Locate the cell with the specified text and output its (X, Y) center coordinate. 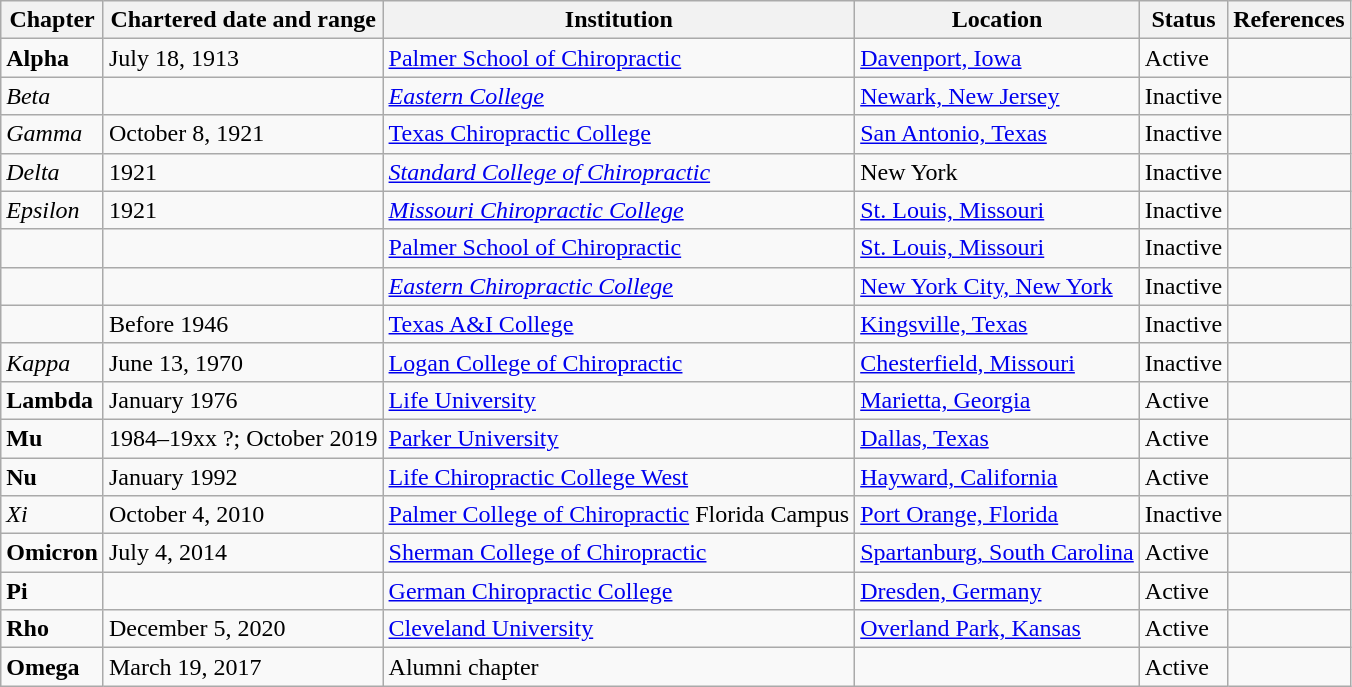
Lambda (52, 400)
Location (998, 20)
New York City, New York (998, 286)
Cleveland University (619, 629)
Hayward, California (998, 477)
Chapter (52, 20)
Parker University (619, 438)
Kappa (52, 362)
Life University (619, 400)
German Chiropractic College (619, 591)
Pi (52, 591)
Eastern College (619, 96)
San Antonio, Texas (998, 134)
Xi (52, 515)
July 18, 1913 (243, 58)
Palmer College of Chiropractic Florida Campus (619, 515)
January 1976 (243, 400)
Sherman College of Chiropractic (619, 553)
Overland Park, Kansas (998, 629)
Rho (52, 629)
Davenport, Iowa (998, 58)
Mu (52, 438)
New York (998, 172)
Spartanburg, South Carolina (998, 553)
Before 1946 (243, 324)
Institution (619, 20)
Delta (52, 172)
Alumni chapter (619, 667)
October 4, 2010 (243, 515)
Texas A&I College (619, 324)
Alpha (52, 58)
March 19, 2017 (243, 667)
Dallas, Texas (998, 438)
Logan College of Chiropractic (619, 362)
Epsilon (52, 210)
Newark, New Jersey (998, 96)
Kingsville, Texas (998, 324)
Marietta, Georgia (998, 400)
Omicron (52, 553)
1984–19xx ?; October 2019 (243, 438)
Chartered date and range (243, 20)
Gamma (52, 134)
References (1290, 20)
Port Orange, Florida (998, 515)
Status (1183, 20)
October 8, 1921 (243, 134)
July 4, 2014 (243, 553)
Standard College of Chiropractic (619, 172)
Life Chiropractic College West (619, 477)
Missouri Chiropractic College (619, 210)
December 5, 2020 (243, 629)
January 1992 (243, 477)
Texas Chiropractic College (619, 134)
Beta (52, 96)
June 13, 1970 (243, 362)
Chesterfield, Missouri (998, 362)
Eastern Chiropractic College (619, 286)
Dresden, Germany (998, 591)
Nu (52, 477)
Omega (52, 667)
